Search for the cell housing the specified text and yield its [x, y] center coordinate. 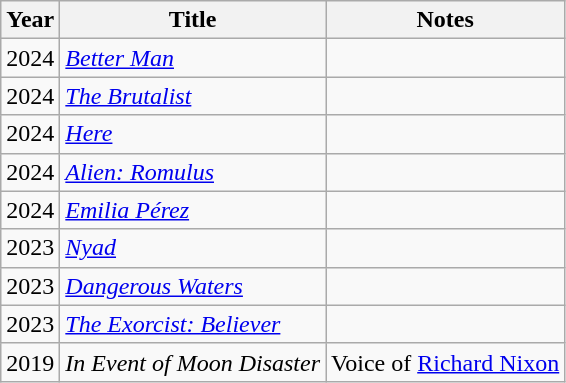
Better Man [193, 58]
Year [30, 20]
Here [193, 134]
Alien: Romulus [193, 172]
In Event of Moon Disaster [193, 362]
Nyad [193, 248]
Dangerous Waters [193, 286]
Voice of Richard Nixon [446, 362]
Emilia Pérez [193, 210]
The Brutalist [193, 96]
2019 [30, 362]
The Exorcist: Believer [193, 324]
Notes [446, 20]
Title [193, 20]
